Return the (X, Y) coordinate for the center point of the cell that contains the specified text.  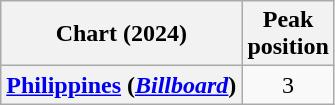
Philippines (Billboard) (122, 85)
Chart (2024) (122, 34)
3 (288, 85)
Peakposition (288, 34)
